Identify which cell holds the provided text, then report its [X, Y] central coordinate. 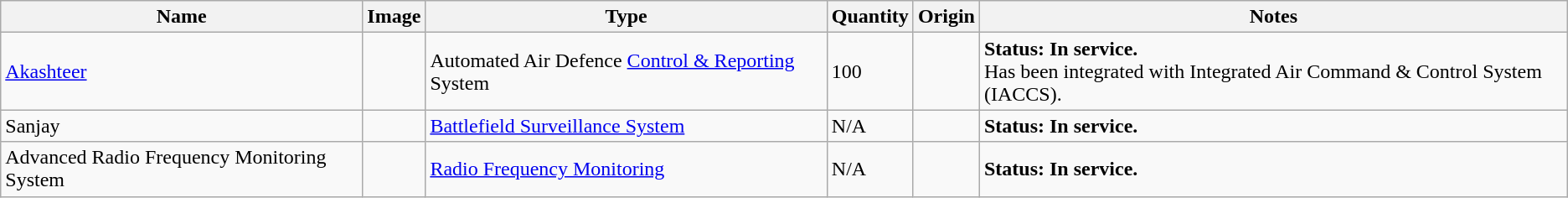
Status: In service.Has been integrated with Integrated Air Command & Control System (IACCS). [1273, 71]
Quantity [869, 17]
Sanjay [182, 126]
Image [394, 17]
Name [182, 17]
Notes [1273, 17]
Akashteer [182, 71]
Automated Air Defence Control & Reporting System [627, 71]
Type [627, 17]
Advanced Radio Frequency Monitoring System [182, 169]
100 [869, 71]
Origin [946, 17]
Radio Frequency Monitoring [627, 169]
Battlefield Surveillance System [627, 126]
